For the text-containing cell, return its midpoint in (x, y) coordinate format. 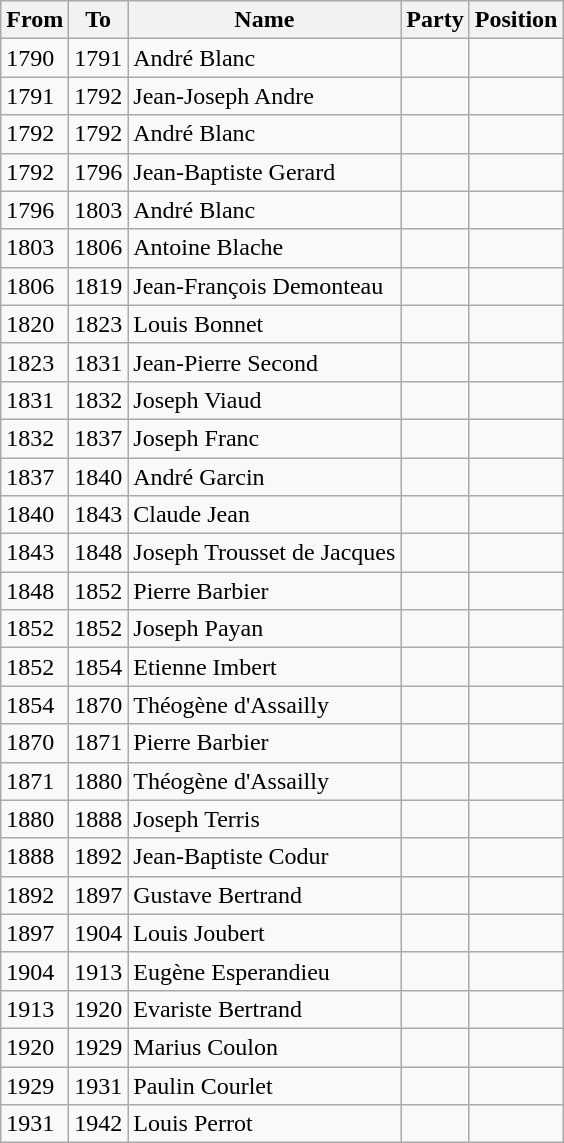
Claude Jean (264, 515)
André Garcin (264, 477)
1820 (35, 324)
Joseph Payan (264, 629)
Louis Perrot (264, 1124)
To (98, 20)
Marius Coulon (264, 1047)
Evariste Bertrand (264, 1009)
Louis Joubert (264, 933)
1819 (98, 286)
Jean-Baptiste Gerard (264, 172)
Gustave Bertrand (264, 895)
Joseph Trousset de Jacques (264, 553)
Louis Bonnet (264, 324)
Jean-Pierre Second (264, 362)
1790 (35, 58)
Eugène Esperandieu (264, 971)
Etienne Imbert (264, 667)
1942 (98, 1124)
Joseph Franc (264, 438)
Position (516, 20)
Joseph Viaud (264, 400)
Joseph Terris (264, 819)
Paulin Courlet (264, 1085)
From (35, 20)
Jean-Baptiste Codur (264, 857)
Antoine Blache (264, 248)
Jean-François Demonteau (264, 286)
Party (435, 20)
Name (264, 20)
Jean-Joseph Andre (264, 96)
